For the text-containing cell, return its midpoint in [X, Y] coordinate format. 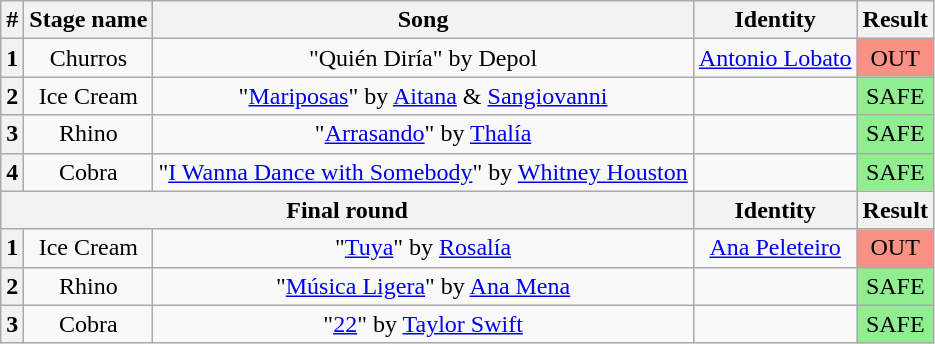
4 [12, 172]
# [12, 20]
Final round [348, 210]
Song [423, 20]
"Tuya" by Rosalía [423, 248]
Stage name [88, 20]
"Quién Diría" by Depol [423, 58]
Churros [88, 58]
Ana Peleteiro [775, 248]
"22" by Taylor Swift [423, 324]
"I Wanna Dance with Somebody" by Whitney Houston [423, 172]
"Mariposas" by Aitana & Sangiovanni [423, 96]
Antonio Lobato [775, 58]
"Arrasando" by Thalía [423, 134]
"Música Ligera" by Ana Mena [423, 286]
